Provide the [X, Y] coordinate of the cell's center where the given text is located.  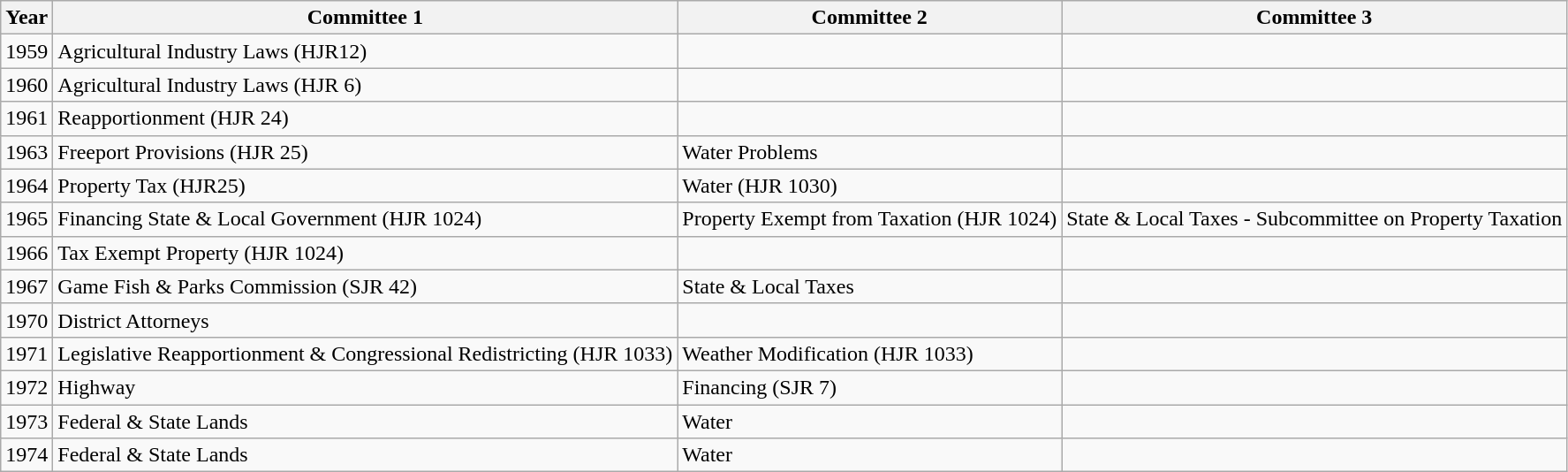
Legislative Reapportionment & Congressional Redistricting (HJR 1033) [366, 354]
Reapportionment (HJR 24) [366, 118]
1970 [27, 320]
1972 [27, 387]
Agricultural Industry Laws (HJR 6) [366, 85]
Tax Exempt Property (HJR 1024) [366, 253]
Game Fish & Parks Commission (SJR 42) [366, 286]
1973 [27, 422]
Highway [366, 387]
Financing State & Local Government (HJR 1024) [366, 219]
Freeport Provisions (HJR 25) [366, 152]
Committee 1 [366, 18]
1965 [27, 219]
1959 [27, 51]
State & Local Taxes [869, 286]
Water Problems [869, 152]
District Attorneys [366, 320]
State & Local Taxes - Subcommittee on Property Taxation [1314, 219]
1967 [27, 286]
Financing (SJR 7) [869, 387]
Property Tax (HJR25) [366, 186]
Agricultural Industry Laws (HJR12) [366, 51]
Committee 2 [869, 18]
1960 [27, 85]
1966 [27, 253]
1964 [27, 186]
Committee 3 [1314, 18]
1971 [27, 354]
1963 [27, 152]
Water (HJR 1030) [869, 186]
Property Exempt from Taxation (HJR 1024) [869, 219]
1961 [27, 118]
Year [27, 18]
Weather Modification (HJR 1033) [869, 354]
1974 [27, 455]
